Search for the cell housing the specified text and yield its (x, y) center coordinate. 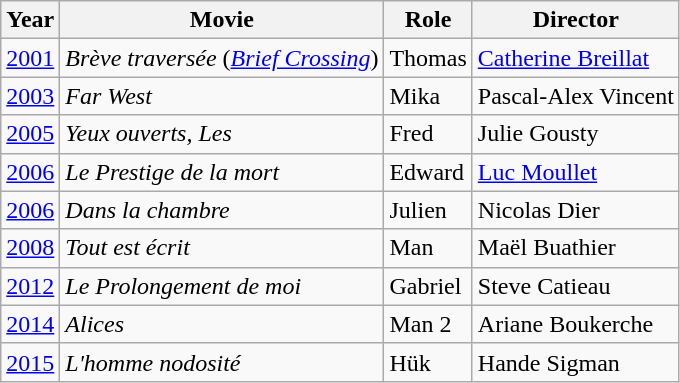
Tout est écrit (222, 248)
Yeux ouverts, Les (222, 134)
2001 (30, 58)
Year (30, 20)
2014 (30, 324)
Movie (222, 20)
Nicolas Dier (576, 210)
Dans la chambre (222, 210)
Pascal-Alex Vincent (576, 96)
Julie Gousty (576, 134)
2015 (30, 362)
Hande Sigman (576, 362)
Mika (428, 96)
Ariane Boukerche (576, 324)
Man 2 (428, 324)
Far West (222, 96)
2008 (30, 248)
Catherine Breillat (576, 58)
Steve Catieau (576, 286)
Alices (222, 324)
2003 (30, 96)
Edward (428, 172)
Gabriel (428, 286)
Le Prestige de la mort (222, 172)
Man (428, 248)
Fred (428, 134)
Luc Moullet (576, 172)
Julien (428, 210)
Role (428, 20)
2005 (30, 134)
L'homme nodosité (222, 362)
Maël Buathier (576, 248)
2012 (30, 286)
Brève traversée (Brief Crossing) (222, 58)
Hük (428, 362)
Le Prolongement de moi (222, 286)
Thomas (428, 58)
Director (576, 20)
